Scan for the cell matching the given text and deliver its [x, y] coordinate at center. 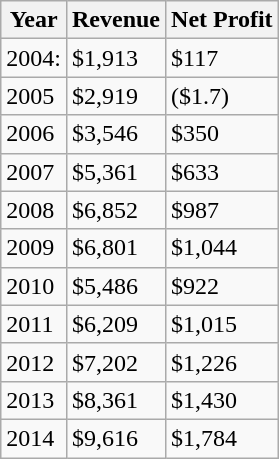
2005 [34, 96]
2006 [34, 134]
($1.7) [222, 96]
$6,209 [116, 324]
$987 [222, 210]
$633 [222, 172]
$8,361 [116, 400]
2014 [34, 438]
$117 [222, 58]
$9,616 [116, 438]
2008 [34, 210]
$1,430 [222, 400]
2012 [34, 362]
Net Profit [222, 20]
2011 [34, 324]
2010 [34, 286]
$7,202 [116, 362]
$5,486 [116, 286]
$1,784 [222, 438]
$922 [222, 286]
$1,015 [222, 324]
$3,546 [116, 134]
2009 [34, 248]
$1,226 [222, 362]
$350 [222, 134]
$6,852 [116, 210]
$5,361 [116, 172]
$2,919 [116, 96]
2004: [34, 58]
$1,913 [116, 58]
2007 [34, 172]
Year [34, 20]
Revenue [116, 20]
$1,044 [222, 248]
2013 [34, 400]
$6,801 [116, 248]
